Return the (X, Y) coordinate for the center point of the cell that contains the specified text.  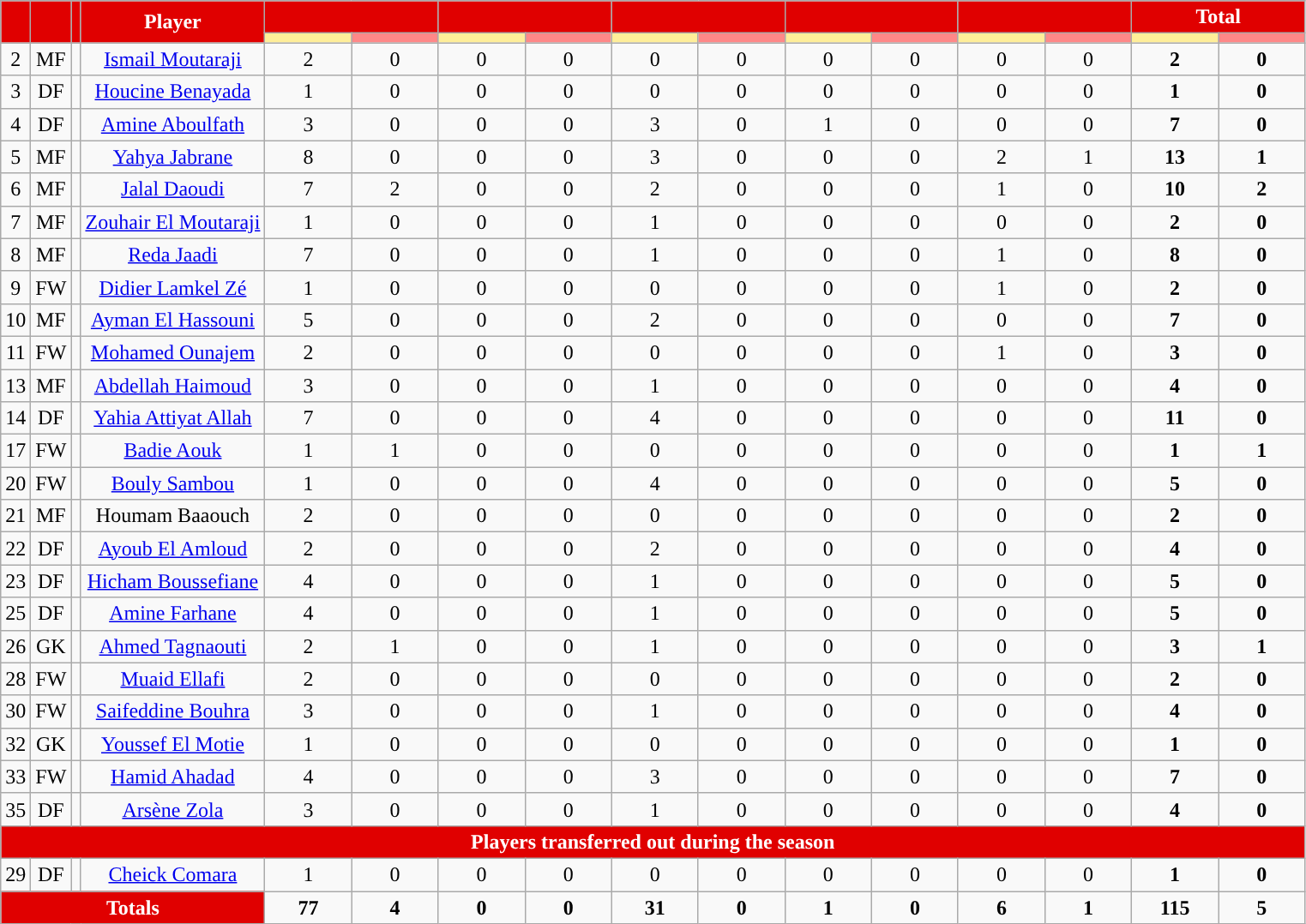
30 (15, 711)
29 (15, 874)
Bouly Sambou (173, 483)
Ayman El Hassouni (173, 320)
14 (15, 418)
35 (15, 809)
Jalal Daoudi (173, 189)
Totals (133, 908)
9 (15, 287)
Hicham Boussefiane (173, 581)
Yahia Attiyat Allah (173, 418)
Ayoub El Amloud (173, 549)
Badie Aouk (173, 451)
20 (15, 483)
Player (173, 22)
Abdellah Haimoud (173, 385)
Cheick Comara (173, 874)
31 (655, 908)
Amine Farhane (173, 614)
22 (15, 549)
Mohamed Ounajem (173, 352)
Yahya Jabrane (173, 157)
21 (15, 516)
26 (15, 646)
25 (15, 614)
Reda Jaadi (173, 255)
Players transferred out during the season (653, 842)
17 (15, 451)
28 (15, 679)
Didier Lamkel Zé (173, 287)
77 (309, 908)
23 (15, 581)
Hamid Ahadad (173, 777)
Ahmed Tagnaouti (173, 646)
Total (1219, 17)
Houcine Benayada (173, 92)
Arsène Zola (173, 809)
Houmam Baaouch (173, 516)
Zouhair El Moutaraji (173, 222)
Ismail Moutaraji (173, 59)
Youssef El Motie (173, 744)
Amine Aboulfath (173, 124)
Muaid Ellafi (173, 679)
32 (15, 744)
33 (15, 777)
Saifeddine Bouhra (173, 711)
115 (1175, 908)
